Return (x, y) of the center of cell containing provided text 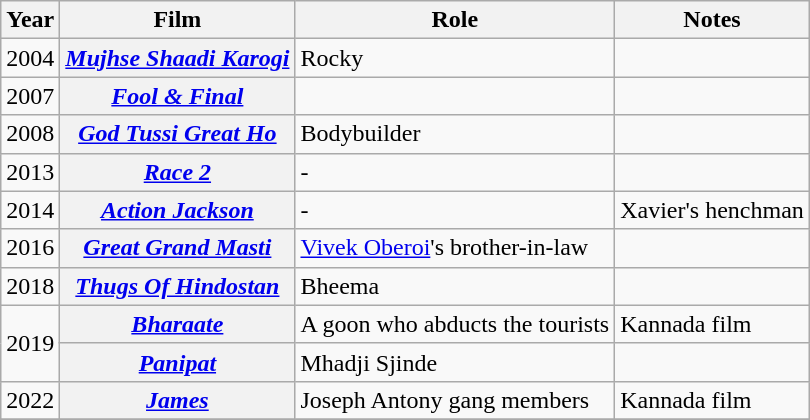
Thugs Of Hindostan (178, 286)
James (178, 400)
Role (455, 20)
Action Jackson (178, 210)
Great Grand Masti (178, 248)
Film (178, 20)
2014 (30, 210)
2004 (30, 58)
2022 (30, 400)
Bodybuilder (455, 134)
Bheema (455, 286)
Mhadji Sjinde (455, 362)
Xavier's henchman (712, 210)
2018 (30, 286)
Bharaate (178, 324)
Panipat (178, 362)
Notes (712, 20)
Year (30, 20)
Vivek Oberoi's brother-in-law (455, 248)
A goon who abducts the tourists (455, 324)
2007 (30, 96)
Fool & Final (178, 96)
2016 (30, 248)
Rocky (455, 58)
2008 (30, 134)
Joseph Antony gang members (455, 400)
God Tussi Great Ho (178, 134)
2019 (30, 343)
2013 (30, 172)
Mujhse Shaadi Karogi (178, 58)
Race 2 (178, 172)
